From the cell containing the given text, extract its center point as (X, Y) coordinate. 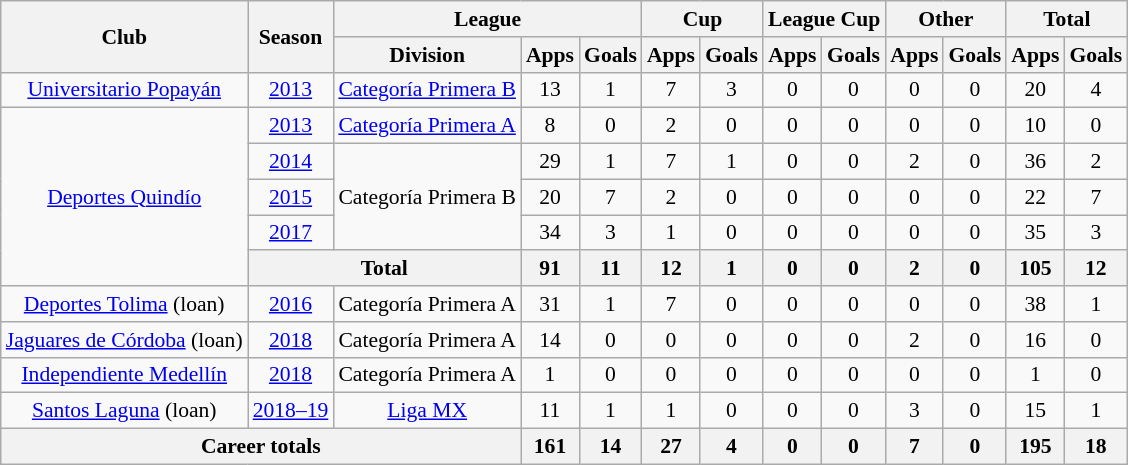
League Cup (824, 19)
Independiente Medellín (124, 375)
8 (550, 126)
35 (1035, 233)
195 (1035, 447)
Season (291, 36)
18 (1096, 447)
13 (550, 90)
2014 (291, 162)
2016 (291, 304)
31 (550, 304)
161 (550, 447)
Club (124, 36)
Jaguares de Córdoba (loan) (124, 340)
2018–19 (291, 411)
29 (550, 162)
Santos Laguna (loan) (124, 411)
15 (1035, 411)
Division (427, 55)
Other (946, 19)
27 (671, 447)
22 (1035, 197)
91 (550, 269)
38 (1035, 304)
League (488, 19)
2017 (291, 233)
10 (1035, 126)
16 (1035, 340)
Career totals (261, 447)
Deportes Tolima (loan) (124, 304)
34 (550, 233)
Cup (702, 19)
Liga MX (427, 411)
2015 (291, 197)
Deportes Quindío (124, 197)
Universitario Popayán (124, 90)
105 (1035, 269)
36 (1035, 162)
